Determine the (x, y) coordinate at the center of the cell enclosing the given text.  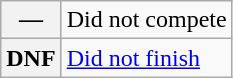
— (31, 20)
Did not compete (146, 20)
Did not finish (146, 58)
DNF (31, 58)
